Find where the given text appears and provide that cell's center as [X, Y] coordinate. 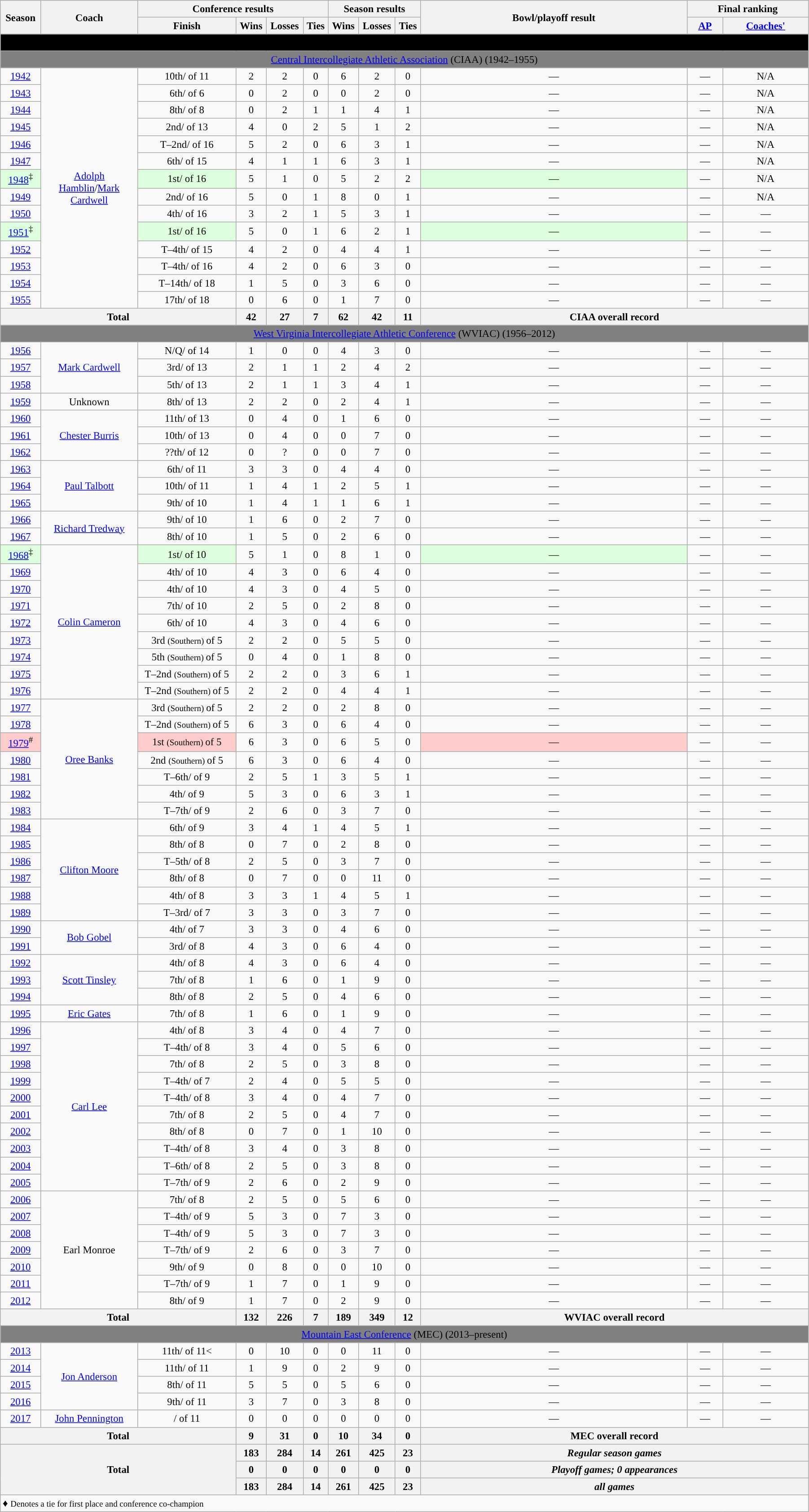
2015 [21, 1385]
1999 [21, 1081]
2013 [21, 1351]
Eric Gates [89, 1013]
8th/ of 10 [187, 537]
1976 [21, 690]
1956 [21, 351]
1989 [21, 912]
7th/ of 10 [187, 606]
1977 [21, 707]
1994 [21, 997]
2010 [21, 1267]
Regular season games [615, 1453]
3rd/ of 8 [187, 946]
2004 [21, 1166]
2001 [21, 1115]
T–2nd/ of 16 [187, 144]
2005 [21, 1182]
1950 [21, 214]
2011 [21, 1284]
1985 [21, 844]
1974 [21, 657]
Colin Cameron [89, 622]
2002 [21, 1132]
2009 [21, 1250]
? [285, 452]
1962 [21, 452]
Jon Anderson [89, 1376]
Earl Monroe [89, 1250]
12 [408, 1317]
2016 [21, 1402]
2017 [21, 1419]
2007 [21, 1216]
/ of 11 [187, 1419]
T–4th/ of 7 [187, 1081]
1984 [21, 828]
1954 [21, 283]
1952 [21, 249]
2nd/ of 16 [187, 197]
9th/ of 11 [187, 1402]
WVIAC overall record [615, 1317]
349 [377, 1317]
1998 [21, 1064]
Coach [89, 17]
1945 [21, 127]
2012 [21, 1300]
T–3rd/ of 7 [187, 912]
Season results [374, 9]
Richard Tredway [89, 528]
1992 [21, 963]
34 [377, 1436]
2nd (Southern) of 5 [187, 760]
1997 [21, 1048]
1966 [21, 520]
N/Q/ of 14 [187, 351]
10th/ of 13 [187, 435]
3rd/ of 13 [187, 368]
5th/ of 13 [187, 385]
17th/ of 18 [187, 300]
1968‡ [21, 554]
Chester Burris [89, 435]
1967 [21, 537]
Oree Banks [89, 759]
1944 [21, 110]
2014 [21, 1368]
Bob Gobel [89, 937]
1957 [21, 368]
4th/ of 16 [187, 214]
8th/ of 9 [187, 1300]
AP [705, 26]
1991 [21, 946]
1972 [21, 623]
2003 [21, 1149]
1951‡ [21, 231]
1949 [21, 197]
1980 [21, 760]
6th/ of 9 [187, 828]
62 [343, 317]
T–4th/ of 15 [187, 249]
1996 [21, 1030]
1965 [21, 503]
Scott Tinsley [89, 980]
1986 [21, 862]
1973 [21, 640]
8th/ of 11 [187, 1385]
Playoff games; 0 appearances [615, 1469]
1958 [21, 385]
1969 [21, 572]
1948‡ [21, 179]
4th/ of 7 [187, 929]
1990 [21, 929]
CIAA overall record [615, 317]
2006 [21, 1199]
6th/ of 10 [187, 623]
Adolph Hamblin/Mark Cardwell [89, 188]
1942 [21, 76]
2nd/ of 13 [187, 127]
1947 [21, 161]
1995 [21, 1013]
8th/ of 13 [187, 402]
1961 [21, 435]
1971 [21, 606]
T–6th/ of 9 [187, 777]
1987 [21, 879]
MEC overall record [615, 1436]
Coaches' [765, 26]
T–14th/ of 18 [187, 283]
1943 [21, 93]
Mountain East Conference (MEC) (2013–present) [404, 1335]
11th/ of 13 [187, 418]
31 [285, 1436]
226 [285, 1317]
1983 [21, 811]
Paul Talbott [89, 486]
West Virginia Intercollegiate Athletic Conference (WVIAC) (1956–2012) [404, 334]
1946 [21, 144]
1981 [21, 777]
1960 [21, 418]
6th/ of 15 [187, 161]
1979# [21, 742]
1988 [21, 895]
1953 [21, 266]
all games [615, 1486]
Conference results [233, 9]
1978 [21, 725]
T–5th/ of 8 [187, 862]
Carl Lee [89, 1106]
2000 [21, 1098]
John Pennington [89, 1419]
West Virginia State Yellow Jackets football seasons [404, 43]
Season [21, 17]
6th/ of 11 [187, 469]
1963 [21, 469]
4th/ of 9 [187, 794]
Central Intercollegiate Athletic Association (CIAA) (1942–1955) [404, 60]
1993 [21, 980]
1st/ of 10 [187, 554]
11th/ of 11< [187, 1351]
5th (Southern) of 5 [187, 657]
Clifton Moore [89, 870]
1955 [21, 300]
♦ Denotes a tie for first place and conference co-champion [404, 1503]
1982 [21, 794]
27 [285, 317]
??th/ of 12 [187, 452]
1959 [21, 402]
1975 [21, 674]
Mark Cardwell [89, 367]
9th/ of 9 [187, 1267]
Bowl/playoff result [554, 17]
Unknown [89, 402]
Finish [187, 26]
11th/ of 11 [187, 1368]
132 [251, 1317]
T–6th/ of 8 [187, 1166]
Final ranking [748, 9]
6th/ of 6 [187, 93]
T–4th/ of 16 [187, 266]
2008 [21, 1233]
1st (Southern) of 5 [187, 742]
1964 [21, 486]
189 [343, 1317]
1970 [21, 589]
